Pinpoint the cell where the given text exists, returning its [x, y] midpoint coordinate. 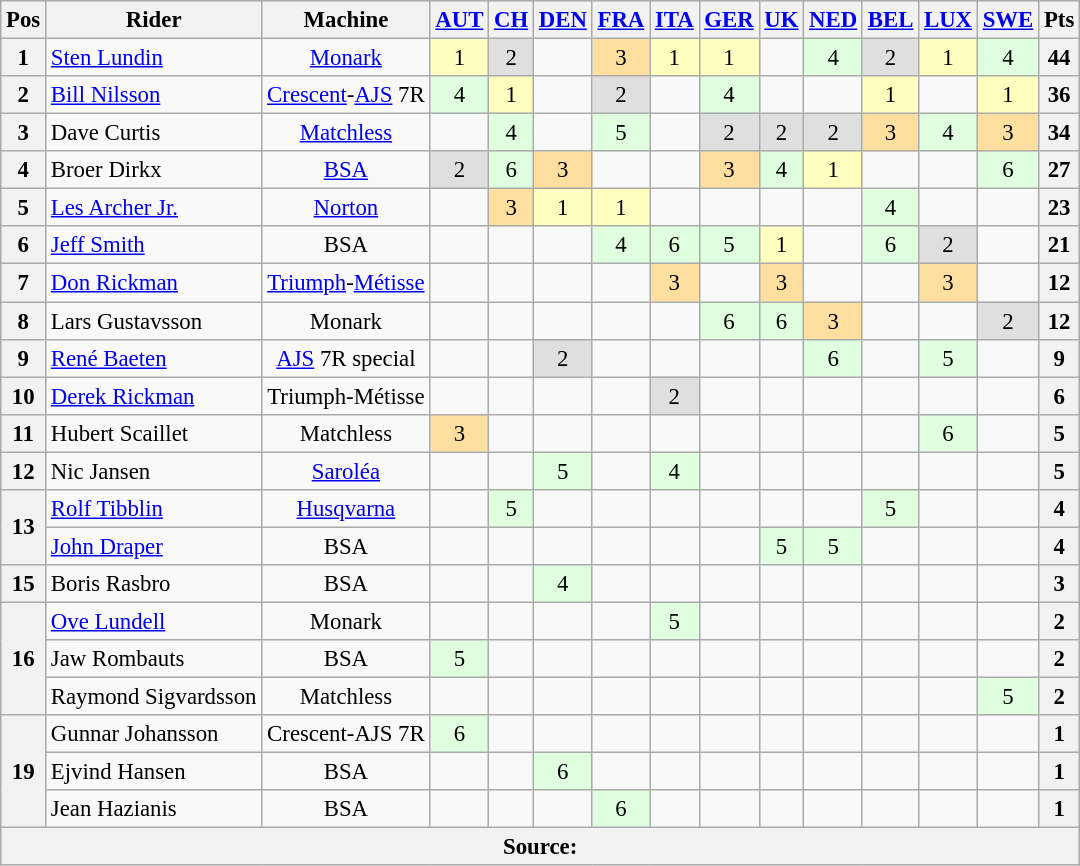
36 [1060, 95]
Source: [540, 847]
René Baeten [154, 358]
19 [24, 772]
21 [1060, 245]
Pts [1060, 20]
15 [24, 584]
Jaw Rombauts [154, 659]
Jean Hazianis [154, 809]
FRA [620, 20]
Don Rickman [154, 283]
Sten Lundin [154, 58]
23 [1060, 208]
Rolf Tibblin [154, 509]
Ejvind Hansen [154, 772]
34 [1060, 133]
AJS 7R special [346, 358]
BEL [890, 20]
SWE [1008, 20]
7 [24, 283]
Bill Nilsson [154, 95]
Dave Curtis [154, 133]
Boris Rasbro [154, 584]
GER [729, 20]
Broer Dirkx [154, 170]
Hubert Scaillet [154, 433]
Husqvarna [346, 509]
NED [834, 20]
Saroléa [346, 471]
Les Archer Jr. [154, 208]
Ove Lundell [154, 621]
8 [24, 321]
John Draper [154, 546]
13 [24, 528]
Derek Rickman [154, 396]
Rider [154, 20]
Machine [346, 20]
27 [1060, 170]
16 [24, 658]
ITA [674, 20]
Jeff Smith [154, 245]
44 [1060, 58]
AUT [460, 20]
11 [24, 433]
UK [782, 20]
Lars Gustavsson [154, 321]
10 [24, 396]
Nic Jansen [154, 471]
LUX [948, 20]
Norton [346, 208]
CH [512, 20]
Gunnar Johansson [154, 734]
Pos [24, 20]
Raymond Sigvardsson [154, 697]
DEN [562, 20]
